Return (X, Y) of the center of cell containing provided text 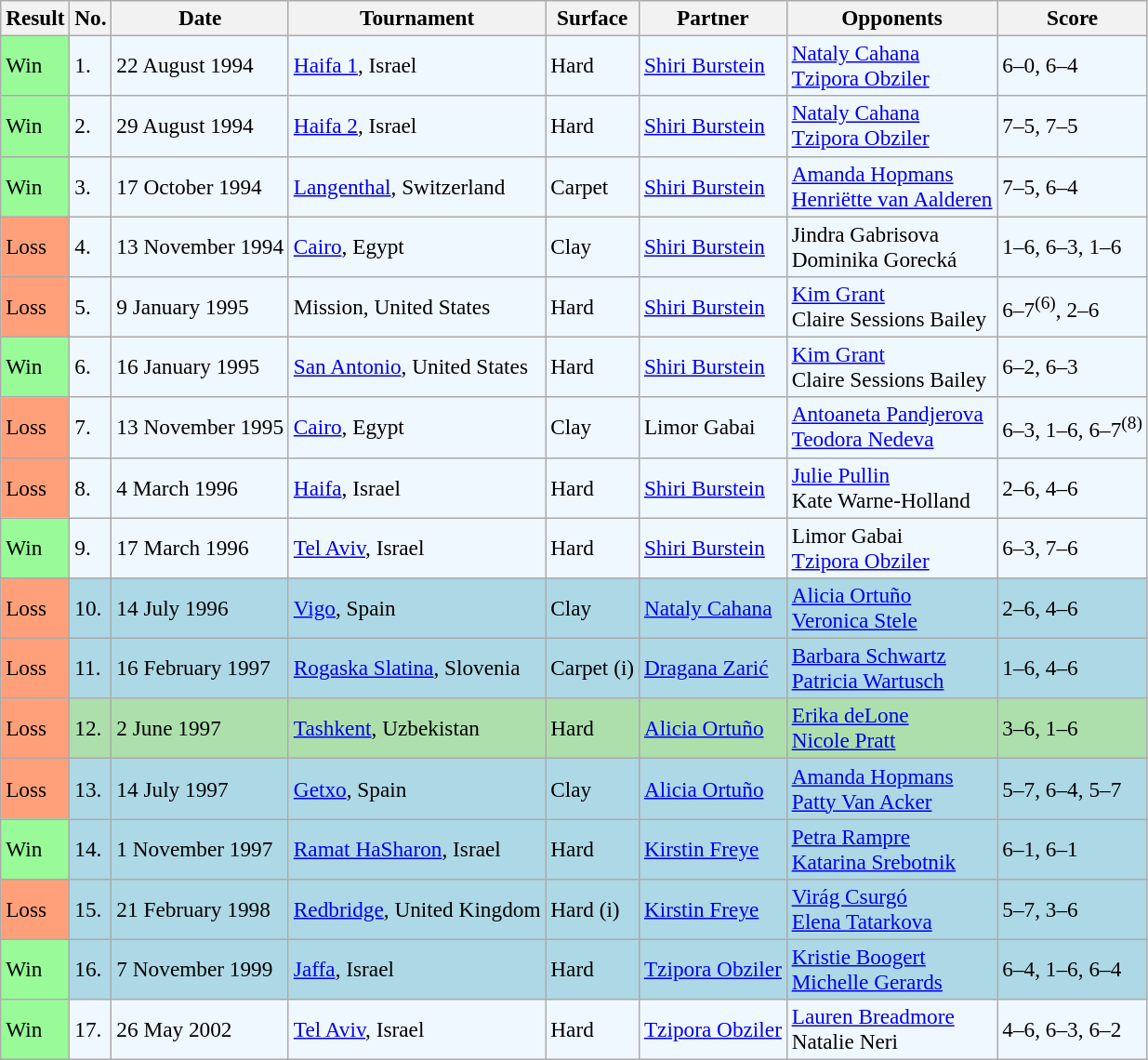
3–6, 1–6 (1073, 729)
Langenthal, Switzerland (416, 186)
13 November 1994 (200, 245)
Haifa, Israel (416, 487)
22 August 1994 (200, 65)
Petra Rampre Katarina Srebotnik (892, 848)
16. (91, 969)
Partner (714, 18)
5. (91, 307)
Score (1073, 18)
Lauren Breadmore Natalie Neri (892, 1030)
Kristie Boogert Michelle Gerards (892, 969)
12. (91, 729)
Dragana Zarić (714, 668)
17 October 1994 (200, 186)
Redbridge, United Kingdom (416, 909)
17. (91, 1030)
Nataly Cahana (714, 608)
10. (91, 608)
17 March 1996 (200, 547)
Mission, United States (416, 307)
6–3, 1–6, 6–7(8) (1073, 428)
Tashkent, Uzbekistan (416, 729)
Jaffa, Israel (416, 969)
Antoaneta Pandjerova Teodora Nedeva (892, 428)
14 July 1996 (200, 608)
9 January 1995 (200, 307)
6–7(6), 2–6 (1073, 307)
29 August 1994 (200, 126)
1. (91, 65)
4 March 1996 (200, 487)
Carpet (i) (593, 668)
Getxo, Spain (416, 788)
Erika deLone Nicole Pratt (892, 729)
16 January 1995 (200, 366)
Tournament (416, 18)
7–5, 6–4 (1073, 186)
Virág Csurgó Elena Tatarkova (892, 909)
Haifa 2, Israel (416, 126)
8. (91, 487)
Limor Gabai Tzipora Obziler (892, 547)
Ramat HaSharon, Israel (416, 848)
13. (91, 788)
5–7, 3–6 (1073, 909)
14 July 1997 (200, 788)
Hard (i) (593, 909)
1 November 1997 (200, 848)
No. (91, 18)
16 February 1997 (200, 668)
Limor Gabai (714, 428)
3. (91, 186)
Julie Pullin Kate Warne-Holland (892, 487)
2 June 1997 (200, 729)
4. (91, 245)
7–5, 7–5 (1073, 126)
6–3, 7–6 (1073, 547)
San Antonio, United States (416, 366)
Result (35, 18)
Carpet (593, 186)
Vigo, Spain (416, 608)
14. (91, 848)
7 November 1999 (200, 969)
1–6, 4–6 (1073, 668)
11. (91, 668)
Surface (593, 18)
9. (91, 547)
1–6, 6–3, 1–6 (1073, 245)
Alicia Ortuño Veronica Stele (892, 608)
6–0, 6–4 (1073, 65)
6. (91, 366)
Opponents (892, 18)
6–4, 1–6, 6–4 (1073, 969)
26 May 2002 (200, 1030)
2. (91, 126)
6–2, 6–3 (1073, 366)
Amanda Hopmans Patty Van Acker (892, 788)
6–1, 6–1 (1073, 848)
Rogaska Slatina, Slovenia (416, 668)
13 November 1995 (200, 428)
15. (91, 909)
Barbara Schwartz Patricia Wartusch (892, 668)
Haifa 1, Israel (416, 65)
Amanda Hopmans Henriëtte van Aalderen (892, 186)
Date (200, 18)
7. (91, 428)
4–6, 6–3, 6–2 (1073, 1030)
5–7, 6–4, 5–7 (1073, 788)
21 February 1998 (200, 909)
Jindra Gabrisova Dominika Gorecká (892, 245)
